Provide the (X, Y) coordinate of the cell's center where the given text is located.  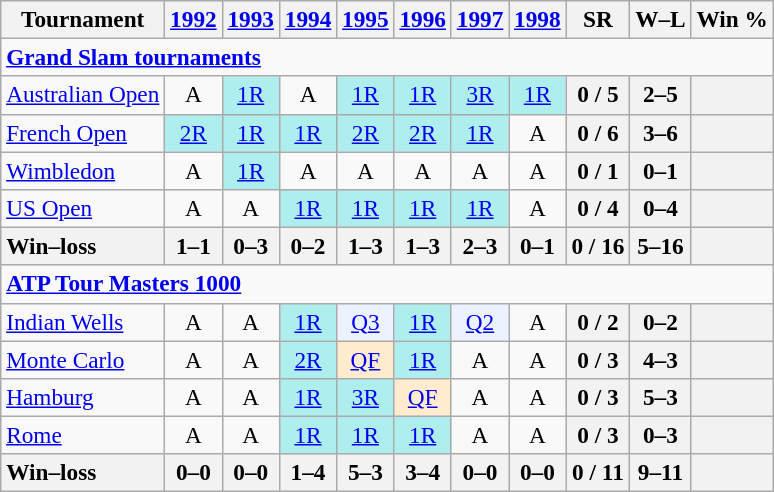
5–16 (660, 246)
3–6 (660, 133)
Tournament (83, 19)
2–5 (660, 95)
Monte Carlo (83, 359)
9–11 (660, 473)
1994 (308, 19)
French Open (83, 133)
Rome (83, 435)
Grand Slam tournaments (387, 57)
1993 (250, 19)
0 / 11 (598, 473)
1996 (422, 19)
0 / 2 (598, 322)
Indian Wells (83, 322)
Q3 (366, 322)
Wimbledon (83, 170)
SR (598, 19)
ATP Tour Masters 1000 (387, 284)
3–4 (422, 473)
US Open (83, 208)
0–4 (660, 208)
Hamburg (83, 397)
0 / 16 (598, 246)
W–L (660, 19)
1–4 (308, 473)
1997 (480, 19)
0 / 6 (598, 133)
Q2 (480, 322)
1995 (366, 19)
0 / 1 (598, 170)
2–3 (480, 246)
1992 (194, 19)
0 / 4 (598, 208)
4–3 (660, 359)
1–1 (194, 246)
1998 (538, 19)
0 / 5 (598, 95)
Win % (732, 19)
Australian Open (83, 95)
